Scan for the cell matching the given text and deliver its [x, y] coordinate at center. 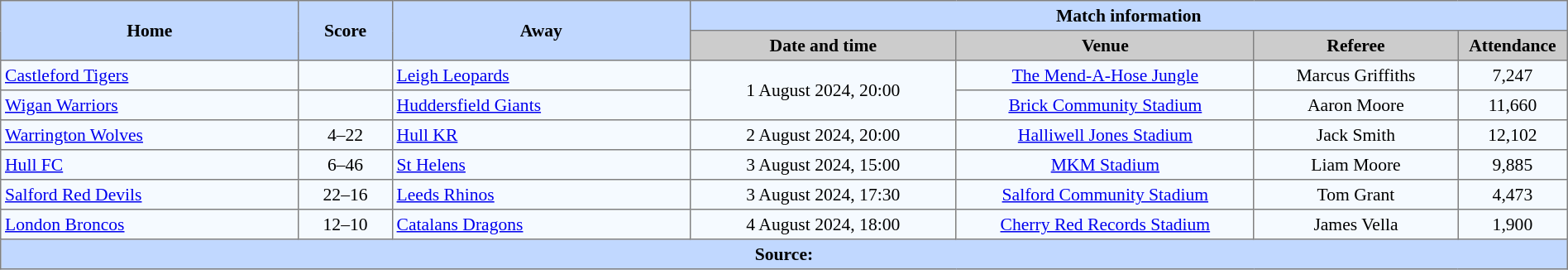
2 August 2024, 20:00 [823, 135]
London Broncos [150, 224]
Aaron Moore [1355, 105]
6–46 [346, 165]
Away [541, 31]
1 August 2024, 20:00 [823, 90]
Huddersfield Giants [541, 105]
Liam Moore [1355, 165]
Castleford Tigers [150, 75]
Salford Red Devils [150, 195]
1,900 [1513, 224]
Hull KR [541, 135]
Halliwell Jones Stadium [1105, 135]
Venue [1105, 46]
3 August 2024, 17:30 [823, 195]
Marcus Griffiths [1355, 75]
Score [346, 31]
Leeds Rhinos [541, 195]
3 August 2024, 15:00 [823, 165]
Home [150, 31]
12,102 [1513, 135]
Referee [1355, 46]
MKM Stadium [1105, 165]
4,473 [1513, 195]
St Helens [541, 165]
Jack Smith [1355, 135]
Hull FC [150, 165]
Tom Grant [1355, 195]
Attendance [1513, 46]
The Mend-A-Hose Jungle [1105, 75]
Cherry Red Records Stadium [1105, 224]
9,885 [1513, 165]
7,247 [1513, 75]
James Vella [1355, 224]
11,660 [1513, 105]
Catalans Dragons [541, 224]
Leigh Leopards [541, 75]
Source: [784, 254]
4 August 2024, 18:00 [823, 224]
Wigan Warriors [150, 105]
Brick Community Stadium [1105, 105]
Salford Community Stadium [1105, 195]
Date and time [823, 46]
Match information [1128, 16]
12–10 [346, 224]
22–16 [346, 195]
4–22 [346, 135]
Warrington Wolves [150, 135]
